Identify which cell holds the provided text, then report its [x, y] central coordinate. 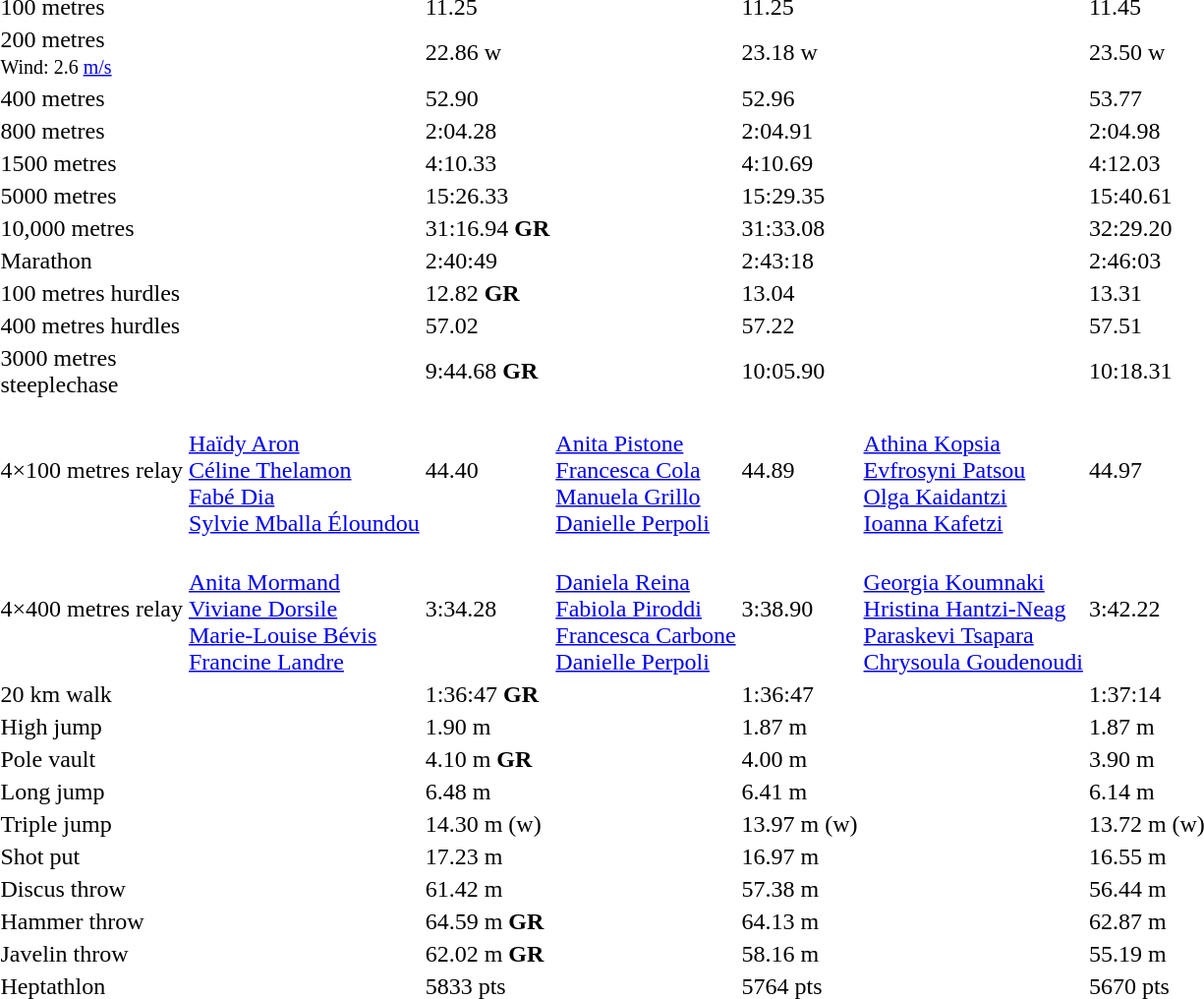
64.59 m GR [487, 921]
1:36:47 GR [487, 694]
Anita PistoneFrancesca ColaManuela GrilloDanielle Perpoli [646, 470]
62.02 m GR [487, 954]
Georgia KoumnakiHristina Hantzi-NeagParaskevi TsaparaChrysoula Goudenoudi [973, 609]
Anita MormandViviane DorsileMarie-Louise BévisFrancine Landre [304, 609]
9:44.68 GR [487, 372]
15:29.35 [800, 196]
15:26.33 [487, 196]
1.87 m [800, 727]
10:05.90 [800, 372]
64.13 m [800, 921]
6.41 m [800, 792]
57.02 [487, 325]
31:33.08 [800, 228]
16.97 m [800, 856]
Haïdy AronCéline ThelamonFabé DiaSylvie Mballa Éloundou [304, 470]
61.42 m [487, 889]
6.48 m [487, 792]
13.97 m (w) [800, 824]
13.04 [800, 293]
4:10.33 [487, 163]
52.96 [800, 98]
58.16 m [800, 954]
Athina KopsiaEvfrosyni PatsouOlga KaidantziIoanna Kafetzi [973, 470]
1.90 m [487, 727]
1:36:47 [800, 694]
52.90 [487, 98]
2:04.91 [800, 131]
2:43:18 [800, 261]
2:04.28 [487, 131]
4:10.69 [800, 163]
3:34.28 [487, 609]
Daniela ReinaFabiola PiroddiFrancesca CarboneDanielle Perpoli [646, 609]
4.10 m GR [487, 759]
17.23 m [487, 856]
14.30 m (w) [487, 824]
23.18 w [800, 53]
4.00 m [800, 759]
57.38 m [800, 889]
44.89 [800, 470]
3:38.90 [800, 609]
57.22 [800, 325]
44.40 [487, 470]
31:16.94 GR [487, 228]
2:40:49 [487, 261]
22.86 w [487, 53]
12.82 GR [487, 293]
